From the cell containing the given text, extract its center point as (X, Y) coordinate. 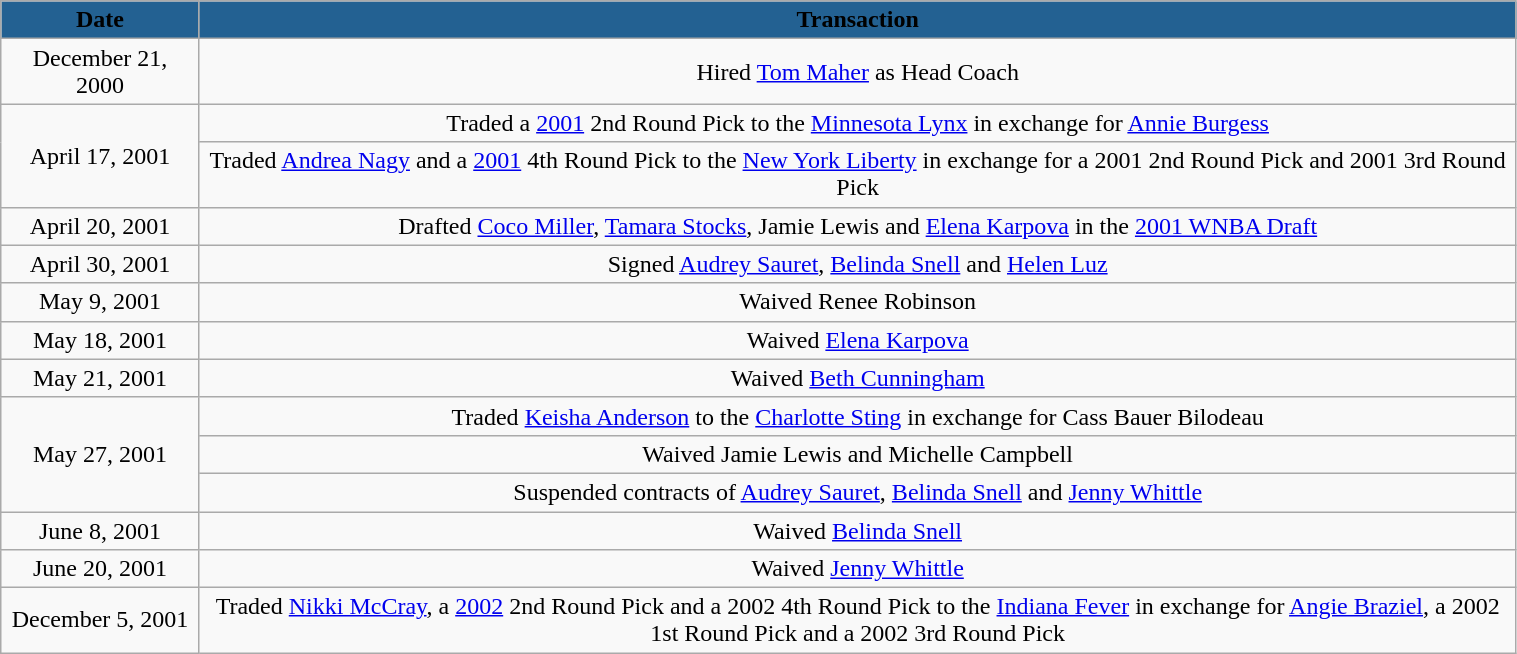
Transaction (858, 20)
May 27, 2001 (100, 454)
April 17, 2001 (100, 156)
Drafted Coco Miller, Tamara Stocks, Jamie Lewis and Elena Karpova in the 2001 WNBA Draft (858, 226)
Waived Jamie Lewis and Michelle Campbell (858, 454)
June 8, 2001 (100, 531)
Waived Beth Cunningham (858, 378)
Waived Belinda Snell (858, 531)
Hired Tom Maher as Head Coach (858, 72)
April 30, 2001 (100, 264)
December 21, 2000 (100, 72)
December 5, 2001 (100, 620)
Traded Keisha Anderson to the Charlotte Sting in exchange for Cass Bauer Bilodeau (858, 416)
May 18, 2001 (100, 340)
April 20, 2001 (100, 226)
June 20, 2001 (100, 569)
Date (100, 20)
Traded Andrea Nagy and a 2001 4th Round Pick to the New York Liberty in exchange for a 2001 2nd Round Pick and 2001 3rd Round Pick (858, 174)
Waived Renee Robinson (858, 302)
May 21, 2001 (100, 378)
Suspended contracts of Audrey Sauret, Belinda Snell and Jenny Whittle (858, 492)
Traded a 2001 2nd Round Pick to the Minnesota Lynx in exchange for Annie Burgess (858, 123)
Waived Elena Karpova (858, 340)
Waived Jenny Whittle (858, 569)
May 9, 2001 (100, 302)
Signed Audrey Sauret, Belinda Snell and Helen Luz (858, 264)
